Find where the given text appears and provide that cell's center as [X, Y] coordinate. 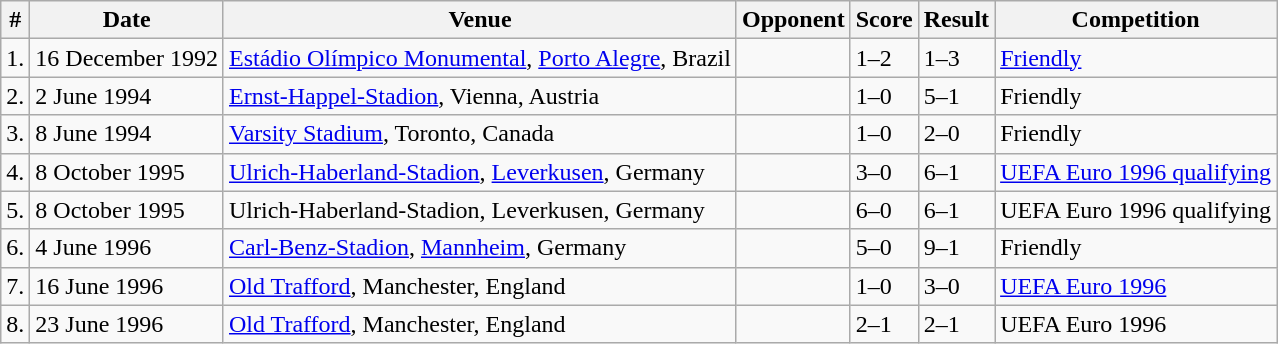
8. [16, 324]
4 June 1996 [127, 248]
Result [956, 20]
16 June 1996 [127, 286]
2–0 [956, 134]
Ernst-Happel-Stadion, Vienna, Austria [480, 96]
5–1 [956, 96]
23 June 1996 [127, 324]
1–3 [956, 58]
Competition [1136, 20]
9–1 [956, 248]
7. [16, 286]
3. [16, 134]
2. [16, 96]
2 June 1994 [127, 96]
# [16, 20]
6. [16, 248]
1–2 [884, 58]
Opponent [793, 20]
Date [127, 20]
4. [16, 172]
1. [16, 58]
16 December 1992 [127, 58]
Estádio Olímpico Monumental, Porto Alegre, Brazil [480, 58]
Venue [480, 20]
6–0 [884, 210]
5–0 [884, 248]
Score [884, 20]
8 June 1994 [127, 134]
Varsity Stadium, Toronto, Canada [480, 134]
5. [16, 210]
Carl-Benz-Stadion, Mannheim, Germany [480, 248]
